From the cell containing the given text, extract its center point as (X, Y) coordinate. 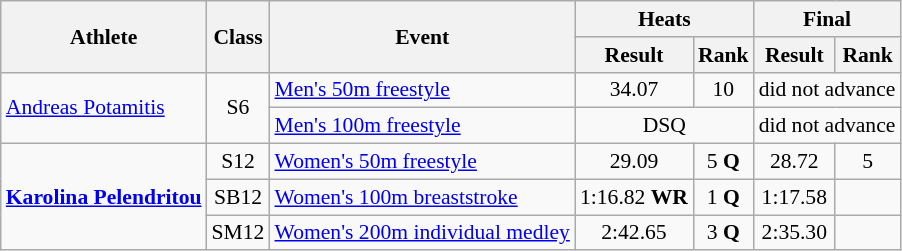
3 Q (724, 233)
1:17.58 (794, 197)
10 (724, 90)
DSQ (664, 126)
Men's 100m freestyle (422, 126)
Class (238, 36)
2:42.65 (634, 233)
Heats (664, 19)
2:35.30 (794, 233)
Athlete (104, 36)
Event (422, 36)
Women's 200m individual medley (422, 233)
Men's 50m freestyle (422, 90)
Final (828, 19)
34.07 (634, 90)
Karolina Pelendritou (104, 198)
S6 (238, 108)
5 Q (724, 162)
28.72 (794, 162)
29.09 (634, 162)
SM12 (238, 233)
1:16.82 WR (634, 197)
Women's 100m breaststroke (422, 197)
S12 (238, 162)
5 (868, 162)
1 Q (724, 197)
Women's 50m freestyle (422, 162)
Andreas Potamitis (104, 108)
SB12 (238, 197)
